Find where the given text appears and provide that cell's center as [x, y] coordinate. 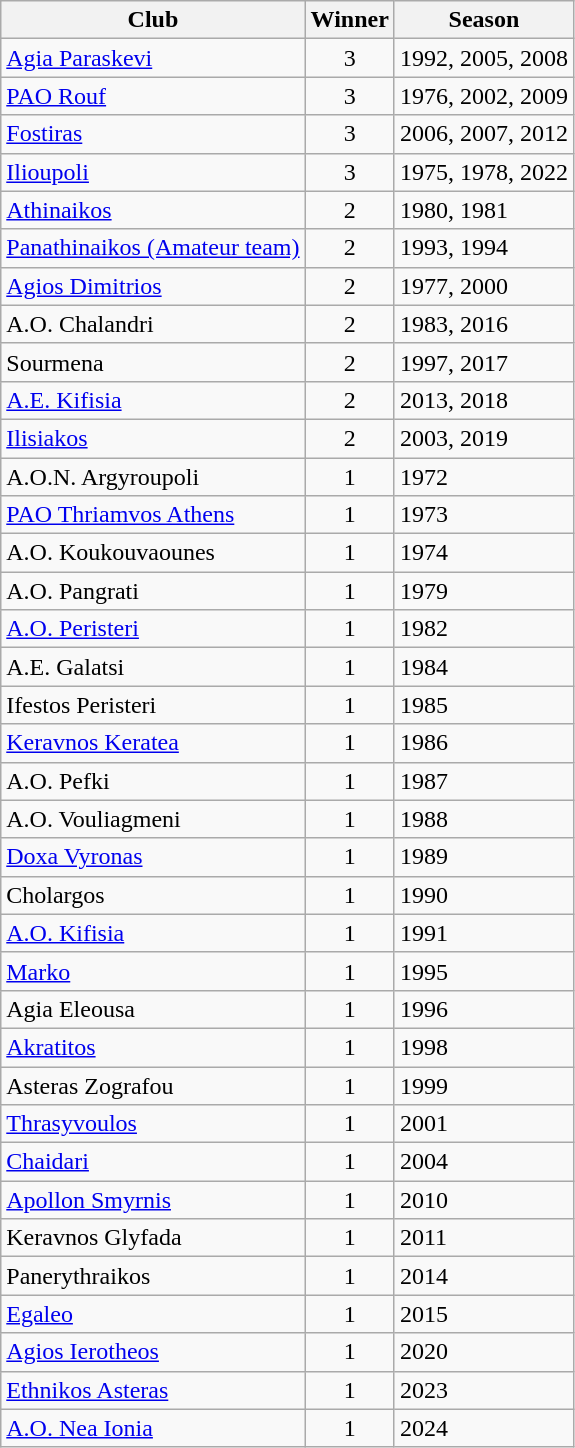
Panathinaikos (Amateur team) [153, 248]
2001 [484, 1124]
1977, 2000 [484, 286]
A.O. Nea Ionia [153, 1428]
Fostiras [153, 134]
1993, 1994 [484, 248]
2013, 2018 [484, 400]
Ilisiakos [153, 438]
Sourmena [153, 362]
Keravnos Glyfada [153, 1238]
1974 [484, 553]
A.O. Kifisia [153, 933]
A.O. Pangrati [153, 591]
1996 [484, 1009]
Akratitos [153, 1047]
A.O. Vouliagmeni [153, 819]
A.O. Peristeri [153, 629]
Thrasyvoulos [153, 1124]
2024 [484, 1428]
Season [484, 20]
1972 [484, 477]
Agia Eleousa [153, 1009]
2023 [484, 1390]
A.E. Galatsi [153, 667]
PAO Rouf [153, 96]
1985 [484, 705]
Apollon Smyrnis [153, 1200]
Agios Ierotheos [153, 1352]
1983, 2016 [484, 324]
2006, 2007, 2012 [484, 134]
2010 [484, 1200]
2014 [484, 1276]
2003, 2019 [484, 438]
1987 [484, 781]
1999 [484, 1085]
1990 [484, 895]
1998 [484, 1047]
Ilioupoli [153, 172]
1980, 1981 [484, 210]
1976, 2002, 2009 [484, 96]
A.O. Koukouvaounes [153, 553]
1975, 1978, 2022 [484, 172]
Club [153, 20]
1992, 2005, 2008 [484, 58]
Marko [153, 971]
Chaidari [153, 1162]
1991 [484, 933]
Cholargos [153, 895]
A.O.N. Argyroupoli [153, 477]
Winner [350, 20]
Asteras Zografou [153, 1085]
A.O. Chalandri [153, 324]
Ifestos Peristeri [153, 705]
1982 [484, 629]
Panerythraikos [153, 1276]
2011 [484, 1238]
Agia Paraskevi [153, 58]
1979 [484, 591]
A.O. Pefki [153, 781]
Ethnikos Asteras [153, 1390]
A.E. Kifisia [153, 400]
1995 [484, 971]
2015 [484, 1314]
1989 [484, 857]
Athinaikos [153, 210]
1997, 2017 [484, 362]
Agios Dimitrios [153, 286]
Doxa Vyronas [153, 857]
1973 [484, 515]
1984 [484, 667]
Egaleo [153, 1314]
2004 [484, 1162]
1986 [484, 743]
PAO Thriamvos Athens [153, 515]
1988 [484, 819]
2020 [484, 1352]
Keravnos Keratea [153, 743]
